Output the [X, Y] coordinate of the center of the cell containing the given text.  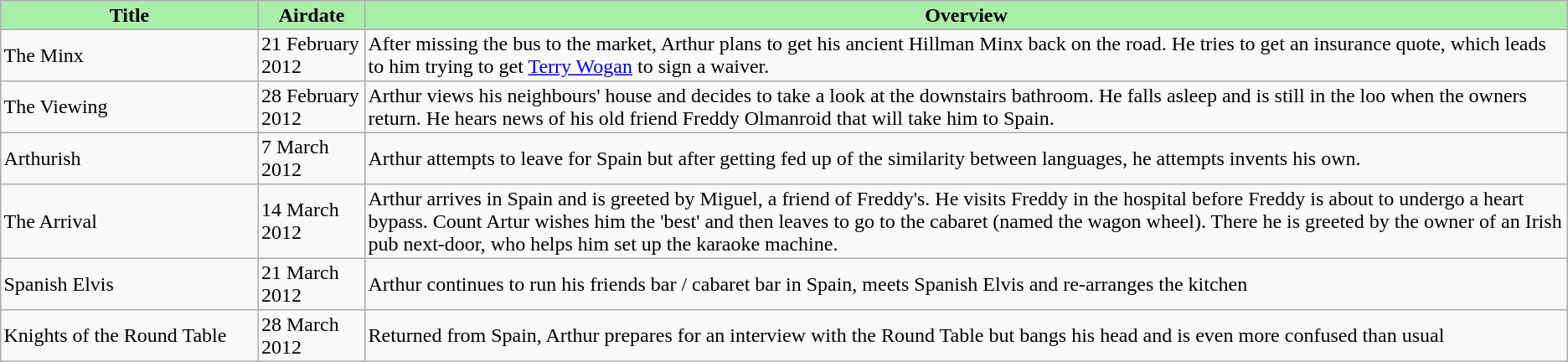
Spanish Elvis [130, 284]
The Arrival [130, 221]
Arthurish [130, 158]
Returned from Spain, Arthur prepares for an interview with the Round Table but bangs his head and is even more confused than usual [967, 336]
Title [130, 15]
28 March 2012 [312, 336]
Arthur continues to run his friends bar / cabaret bar in Spain, meets Spanish Elvis and re-arranges the kitchen [967, 284]
Airdate [312, 15]
The Viewing [130, 107]
The Minx [130, 55]
28 February 2012 [312, 107]
Overview [967, 15]
21 February 2012 [312, 55]
Arthur attempts to leave for Spain but after getting fed up of the similarity between languages, he attempts invents his own. [967, 158]
Knights of the Round Table [130, 336]
7 March 2012 [312, 158]
21 March 2012 [312, 284]
14 March 2012 [312, 221]
